Output the [x, y] coordinate of the center of the cell containing the given text.  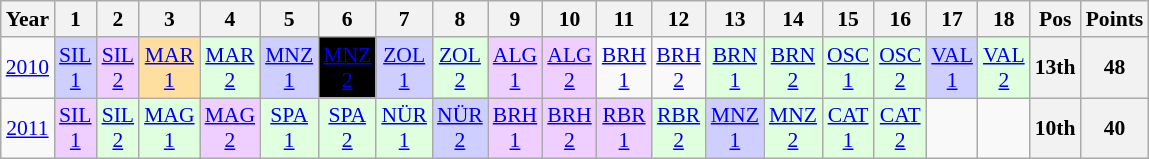
4 [230, 19]
10th [1056, 128]
40 [1115, 128]
Points [1115, 19]
2010 [28, 68]
CAT2 [900, 128]
18 [1004, 19]
BRN2 [793, 68]
ALG1 [516, 68]
12 [678, 19]
SPA2 [347, 128]
NÜR1 [404, 128]
11 [624, 19]
NÜR2 [460, 128]
SPA1 [289, 128]
RBR1 [624, 128]
Pos [1056, 19]
13th [1056, 68]
VAL1 [952, 68]
BRN1 [735, 68]
MAG2 [230, 128]
ALG2 [570, 68]
Year [28, 19]
ZOL2 [460, 68]
8 [460, 19]
15 [848, 19]
13 [735, 19]
5 [289, 19]
16 [900, 19]
OSC2 [900, 68]
14 [793, 19]
MAG1 [170, 128]
ZOL1 [404, 68]
RBR2 [678, 128]
1 [76, 19]
OSC1 [848, 68]
9 [516, 19]
48 [1115, 68]
VAL2 [1004, 68]
10 [570, 19]
MAR1 [170, 68]
6 [347, 19]
MAR2 [230, 68]
CAT1 [848, 128]
17 [952, 19]
3 [170, 19]
2 [118, 19]
7 [404, 19]
2011 [28, 128]
